Detect which cell encompasses the target text, then output its (x, y) center coordinate. 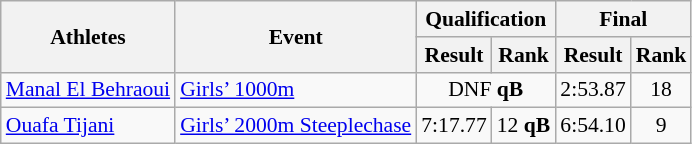
Girls’ 1000m (296, 90)
6:54.10 (592, 126)
18 (662, 90)
Qualification (486, 19)
Final (623, 19)
Manal El Behraoui (88, 90)
DNF qB (486, 90)
Ouafa Tijani (88, 126)
Girls’ 2000m Steeplechase (296, 126)
Athletes (88, 36)
9 (662, 126)
12 qB (524, 126)
Event (296, 36)
7:17.77 (454, 126)
2:53.87 (592, 90)
